Search for the cell housing the specified text and yield its [x, y] center coordinate. 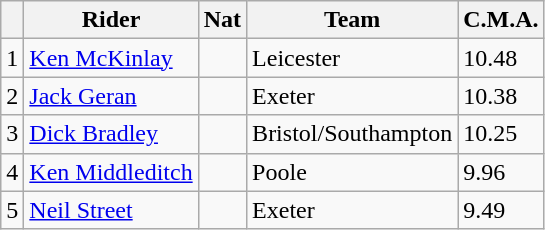
10.38 [501, 96]
Poole [352, 172]
Nat [222, 20]
2 [12, 96]
Jack Geran [111, 96]
Dick Bradley [111, 134]
9.49 [501, 210]
Team [352, 20]
Bristol/Southampton [352, 134]
Rider [111, 20]
Leicester [352, 58]
10.25 [501, 134]
5 [12, 210]
C.M.A. [501, 20]
3 [12, 134]
Neil Street [111, 210]
Ken McKinlay [111, 58]
Ken Middleditch [111, 172]
9.96 [501, 172]
10.48 [501, 58]
4 [12, 172]
1 [12, 58]
